Search for the cell housing the specified text and yield its (x, y) center coordinate. 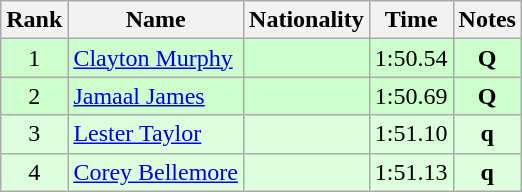
1:51.10 (411, 134)
1:50.69 (411, 96)
1:50.54 (411, 58)
Rank (34, 20)
3 (34, 134)
2 (34, 96)
Lester Taylor (156, 134)
Jamaal James (156, 96)
Notes (487, 20)
Clayton Murphy (156, 58)
Nationality (307, 20)
4 (34, 172)
Name (156, 20)
Time (411, 20)
Corey Bellemore (156, 172)
1:51.13 (411, 172)
1 (34, 58)
